Identify which cell holds the provided text, then report its (X, Y) central coordinate. 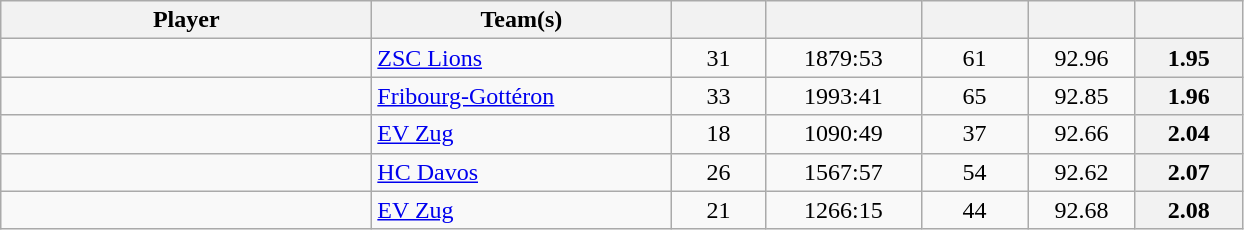
1879:53 (844, 58)
1090:49 (844, 134)
92.62 (1082, 172)
1.96 (1188, 96)
2.08 (1188, 210)
1266:15 (844, 210)
Player (186, 20)
2.07 (1188, 172)
54 (974, 172)
ZSC Lions (522, 58)
61 (974, 58)
37 (974, 134)
92.85 (1082, 96)
26 (718, 172)
21 (718, 210)
Team(s) (522, 20)
31 (718, 58)
92.96 (1082, 58)
HC Davos (522, 172)
1567:57 (844, 172)
92.66 (1082, 134)
2.04 (1188, 134)
Fribourg-Gottéron (522, 96)
33 (718, 96)
44 (974, 210)
1.95 (1188, 58)
18 (718, 134)
1993:41 (844, 96)
65 (974, 96)
92.68 (1082, 210)
